Extract the (x, y) coordinate from the center of the cell holding the provided text.  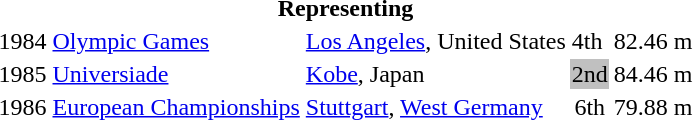
Olympic Games (176, 41)
Los Angeles, United States (436, 41)
4th (590, 41)
2nd (590, 74)
Universiade (176, 74)
Kobe, Japan (436, 74)
